From the cell containing the given text, extract its center point as [x, y] coordinate. 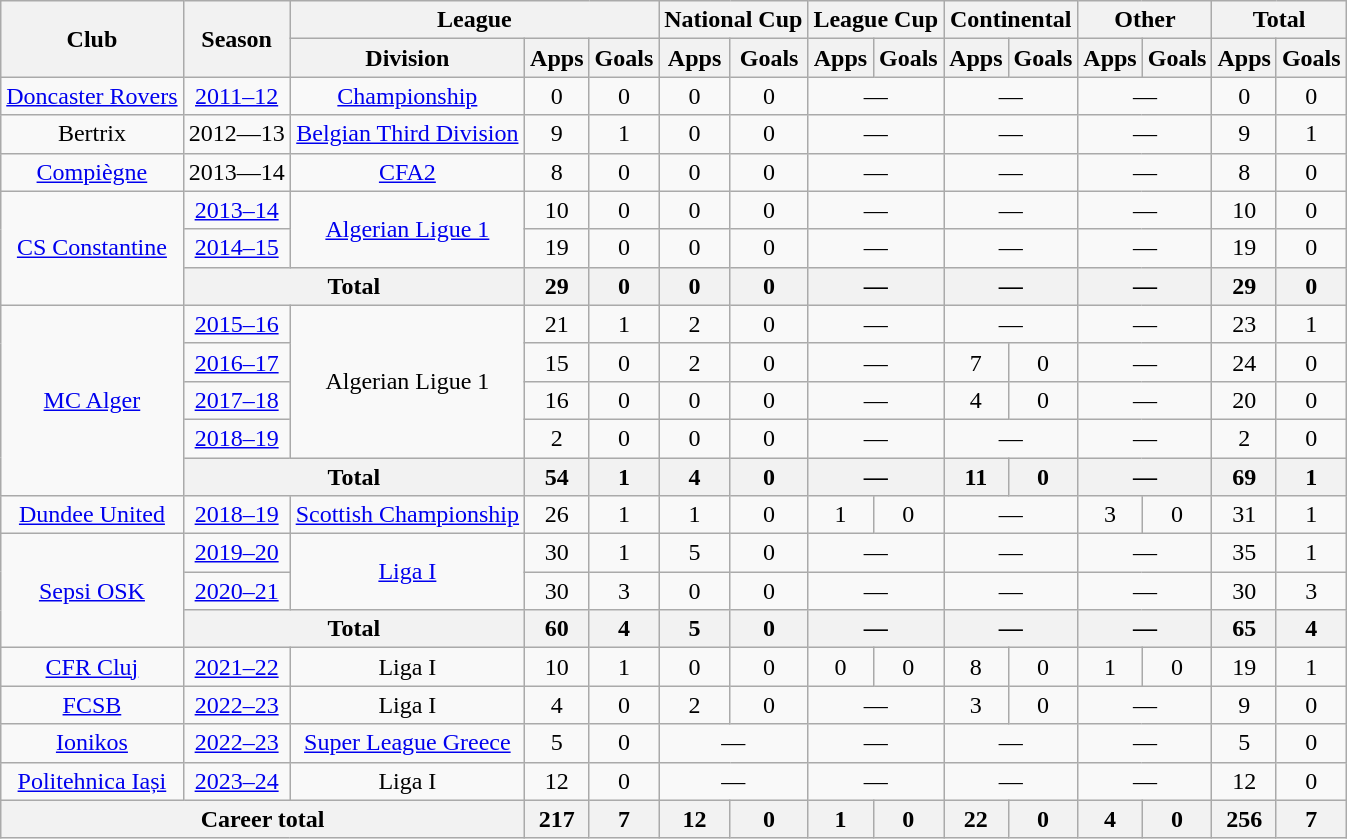
FCSB [92, 705]
Dundee United [92, 515]
CS Constantine [92, 248]
35 [1244, 553]
Sepsi OSK [92, 591]
2015–16 [236, 324]
31 [1244, 515]
69 [1244, 477]
2014–15 [236, 248]
Championship [407, 96]
Bertrix [92, 134]
2019–20 [236, 553]
Other [1145, 20]
Division [407, 58]
Belgian Third Division [407, 134]
23 [1244, 324]
2017–18 [236, 400]
26 [557, 515]
Club [92, 39]
11 [976, 477]
256 [1244, 819]
15 [557, 362]
Scottish Championship [407, 515]
22 [976, 819]
League [474, 20]
2013—14 [236, 172]
16 [557, 400]
2021–22 [236, 667]
National Cup [734, 20]
Doncaster Rovers [92, 96]
Compiègne [92, 172]
2012—13 [236, 134]
65 [1244, 629]
2023–24 [236, 781]
Season [236, 39]
Ionikos [92, 743]
Career total [263, 819]
54 [557, 477]
CFR Cluj [92, 667]
2020–21 [236, 591]
League Cup [876, 20]
20 [1244, 400]
2011–12 [236, 96]
217 [557, 819]
2013–14 [236, 210]
24 [1244, 362]
60 [557, 629]
MC Alger [92, 400]
Continental [1011, 20]
Politehnica Iași [92, 781]
2016–17 [236, 362]
CFA2 [407, 172]
Super League Greece [407, 743]
21 [557, 324]
